Capture the cell that displays the provided text and extract its (x, y) central coordinate. 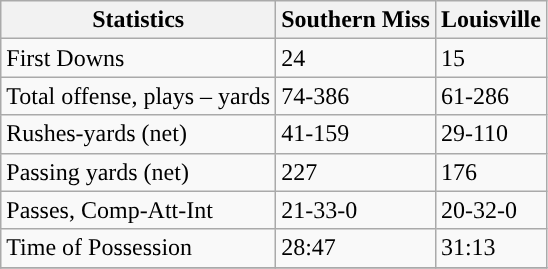
Passing yards (net) (138, 172)
15 (490, 58)
176 (490, 172)
Louisville (490, 20)
Southern Miss (356, 20)
41-159 (356, 134)
Rushes-yards (net) (138, 134)
24 (356, 58)
29-110 (490, 134)
Time of Possession (138, 248)
74-386 (356, 96)
Statistics (138, 20)
Passes, Comp-Att-Int (138, 210)
227 (356, 172)
21-33-0 (356, 210)
61-286 (490, 96)
28:47 (356, 248)
31:13 (490, 248)
20-32-0 (490, 210)
Total offense, plays – yards (138, 96)
First Downs (138, 58)
